Output the (x, y) coordinate of the center of the cell containing the given text.  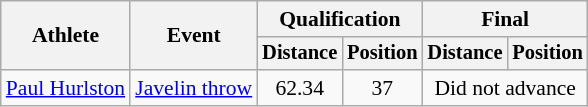
Javelin throw (194, 88)
Did not advance (506, 88)
Qualification (340, 19)
Final (506, 19)
Paul Hurlston (66, 88)
Event (194, 36)
62.34 (300, 88)
37 (382, 88)
Athlete (66, 36)
